From the cell containing the given text, extract its center point as [x, y] coordinate. 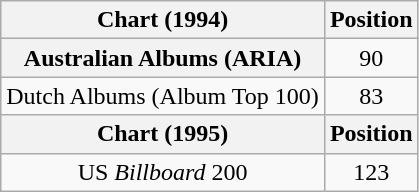
123 [371, 172]
Australian Albums (ARIA) [163, 58]
Chart (1995) [163, 134]
US Billboard 200 [163, 172]
Chart (1994) [163, 20]
83 [371, 96]
90 [371, 58]
Dutch Albums (Album Top 100) [163, 96]
